Determine the [x, y] coordinate at the center of the cell enclosing the given text.  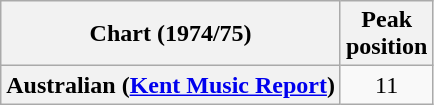
Chart (1974/75) [171, 34]
Australian (Kent Music Report) [171, 85]
Peakposition [386, 34]
11 [386, 85]
